Detect which cell encompasses the target text, then output its (x, y) center coordinate. 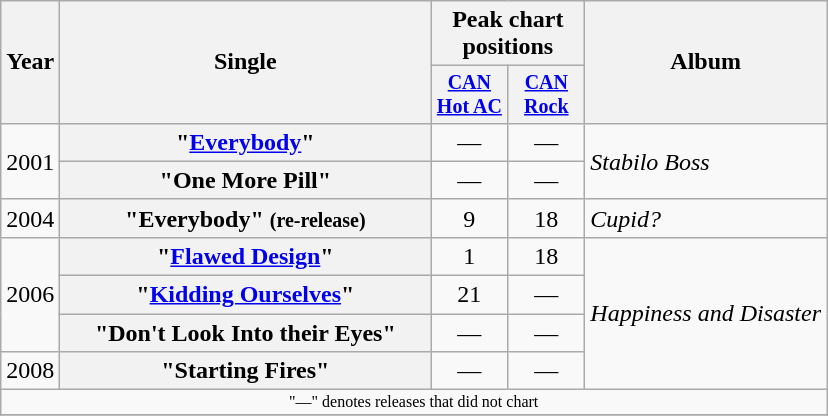
"Don't Look Into their Eyes" (246, 333)
CANRock (546, 94)
"One More Pill" (246, 180)
21 (470, 295)
Single (246, 62)
2008 (30, 371)
CANHot AC (470, 94)
2004 (30, 218)
Stabilo Boss (706, 161)
"—" denotes releases that did not chart (414, 402)
Cupid? (706, 218)
2006 (30, 294)
Peak chartpositions (508, 34)
"Starting Fires" (246, 371)
2001 (30, 161)
"Everybody" (re-release) (246, 218)
9 (470, 218)
1 (470, 256)
Year (30, 62)
Happiness and Disaster (706, 313)
"Kidding Ourselves" (246, 295)
"Flawed Design" (246, 256)
"Everybody" (246, 142)
Album (706, 62)
